Scan for the cell matching the given text and deliver its [x, y] coordinate at center. 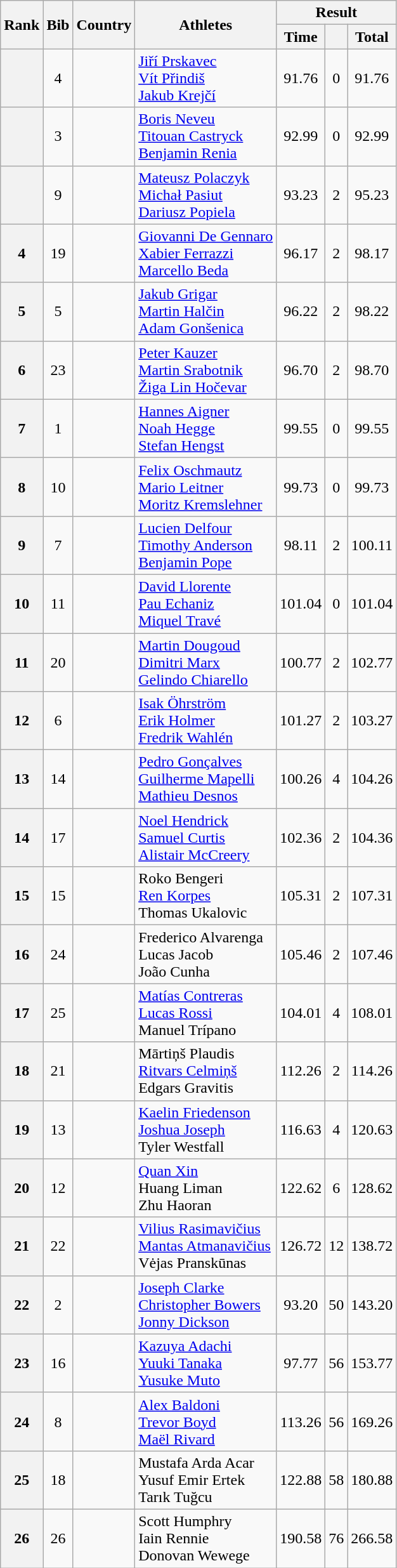
Country [104, 25]
98.22 [372, 312]
96.17 [301, 253]
Kazuya AdachiYuuki TanakaYusuke Muto [205, 1363]
Bib [58, 25]
Giovanni De GennaroXabier FerrazziMarcello Beda [205, 253]
Result [336, 13]
101.27 [301, 721]
Rank [22, 25]
138.72 [372, 1246]
169.26 [372, 1421]
Martin DougoudDimitri MarxGelindo Chiarello [205, 662]
116.63 [301, 1130]
Roko BengeriRen KorpesThomas Ukalovic [205, 896]
100.11 [372, 545]
Matías ContrerasLucas RossiManuel Trípano [205, 1013]
113.26 [301, 1421]
114.26 [372, 1071]
93.20 [301, 1305]
Pedro GonçalvesGuilherme MapelliMathieu Desnos [205, 779]
1 [58, 428]
Isak ÖhrströmErik HolmerFredrik Wahlén [205, 721]
Felix OschmautzMario LeitnerMoritz Kremslehner [205, 487]
Jakub GrigarMartin HalčinAdam Gonšenica [205, 312]
104.26 [372, 779]
Noel HendrickSamuel CurtisAlistair McCreery [205, 838]
153.77 [372, 1363]
104.36 [372, 838]
Peter KauzerMartin SrabotnikŽiga Lin Hočevar [205, 370]
112.26 [301, 1071]
96.70 [301, 370]
98.17 [372, 253]
Hannes AignerNoah HeggeStefan Hengst [205, 428]
105.46 [301, 954]
Mārtiņš PlaudisRitvars CelmiņšEdgars Gravitis [205, 1071]
107.46 [372, 954]
58 [336, 1480]
76 [336, 1538]
143.20 [372, 1305]
50 [336, 1305]
105.31 [301, 896]
122.88 [301, 1480]
120.63 [372, 1130]
Mustafa Arda AcarYusuf Emir ErtekTarık Tuğcu [205, 1480]
Boris NeveuTitouan CastryckBenjamin Renia [205, 136]
180.88 [372, 1480]
Scott HumphryIain RennieDonovan Wewege [205, 1538]
Kaelin FriedensonJoshua JosephTyler Westfall [205, 1130]
128.62 [372, 1188]
266.58 [372, 1538]
Total [372, 37]
104.01 [301, 1013]
Frederico AlvarengaLucas JacobJoão Cunha [205, 954]
95.23 [372, 195]
3 [58, 136]
David LlorentePau EchanizMiquel Travé [205, 603]
97.77 [301, 1363]
190.58 [301, 1538]
Jiří PrskavecVít PřindišJakub Krejčí [205, 78]
Quan XinHuang LimanZhu Haoran [205, 1188]
Time [301, 37]
122.62 [301, 1188]
100.77 [301, 662]
93.23 [301, 195]
96.22 [301, 312]
100.26 [301, 779]
102.77 [372, 662]
102.36 [301, 838]
Mateusz PolaczykMichał PasiutDariusz Popiela [205, 195]
Vilius RasimavičiusMantas AtmanavičiusVėjas Pranskūnas [205, 1246]
Lucien DelfourTimothy AndersonBenjamin Pope [205, 545]
Joseph ClarkeChristopher BowersJonny Dickson [205, 1305]
126.72 [301, 1246]
Athletes [205, 25]
107.31 [372, 896]
103.27 [372, 721]
98.70 [372, 370]
108.01 [372, 1013]
Alex BaldoniTrevor BoydMaël Rivard [205, 1421]
98.11 [301, 545]
